For the text-containing cell, return its midpoint in [x, y] coordinate format. 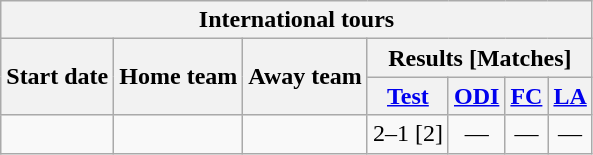
FC [526, 96]
ODI [476, 96]
Away team [306, 77]
2–1 [2] [408, 134]
Test [408, 96]
Home team [178, 77]
LA [570, 96]
International tours [297, 20]
Results [Matches] [480, 58]
Start date [58, 77]
